Return [X, Y] of the center of cell containing provided text 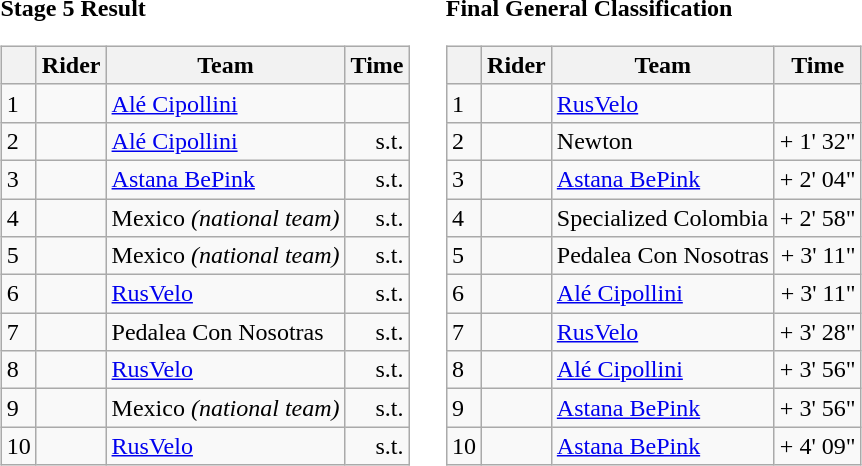
Specialized Colombia [662, 217]
+ 1' 32" [818, 141]
+ 2' 58" [818, 217]
+ 3' 28" [818, 332]
+ 4' 09" [818, 446]
+ 2' 04" [818, 179]
Newton [662, 141]
